Capture the cell that displays the provided text and extract its [X, Y] central coordinate. 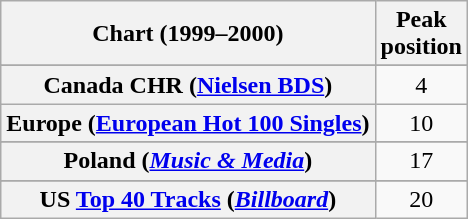
Canada CHR (Nielsen BDS) [188, 85]
Europe (European Hot 100 Singles) [188, 123]
4 [421, 85]
10 [421, 123]
17 [421, 161]
20 [421, 199]
Peak position [421, 34]
Chart (1999–2000) [188, 34]
US Top 40 Tracks (Billboard) [188, 199]
Poland (Music & Media) [188, 161]
